Search for the cell housing the specified text and yield its [X, Y] center coordinate. 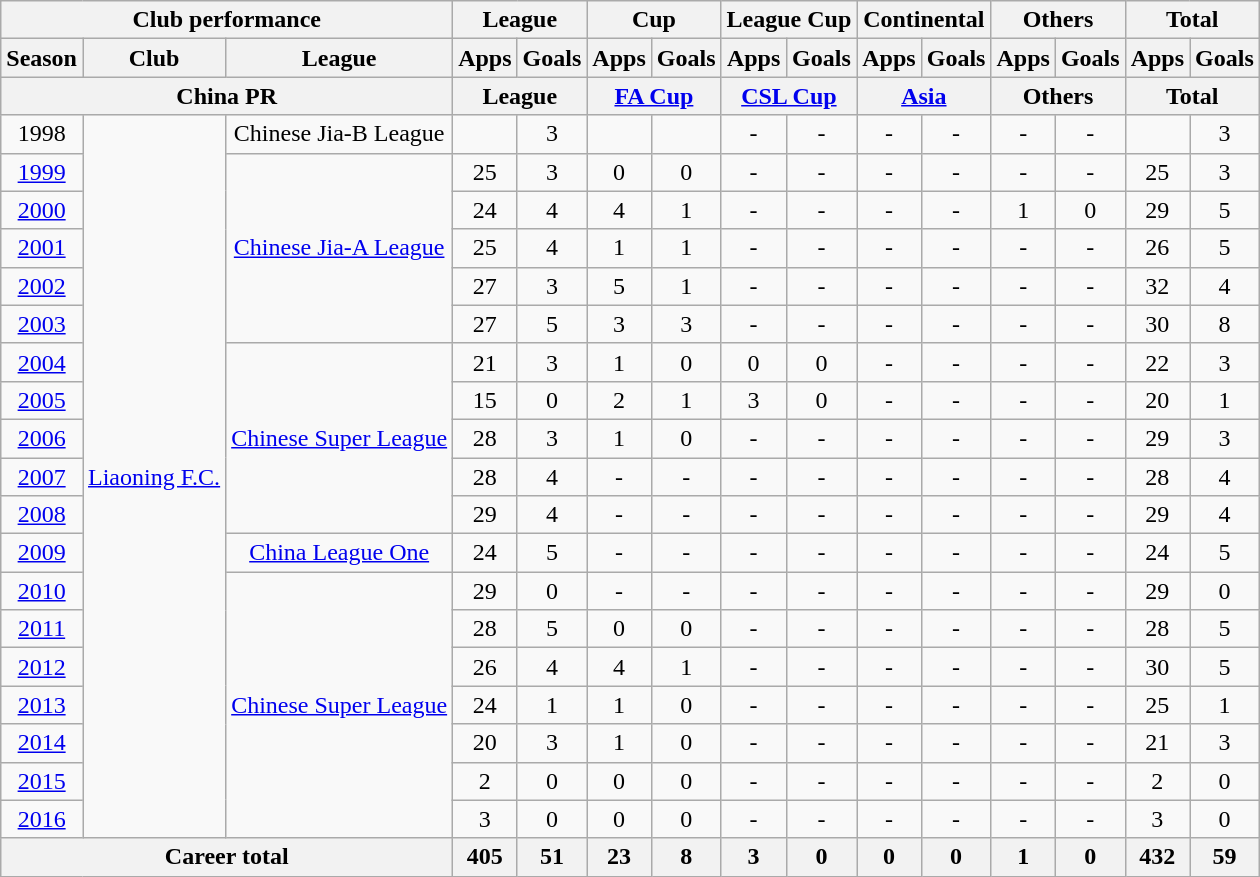
2002 [42, 286]
Club [154, 58]
Continental [924, 20]
432 [1157, 857]
51 [552, 857]
1998 [42, 134]
Cup [654, 20]
FA Cup [654, 96]
CSL Cup [789, 96]
59 [1225, 857]
Season [42, 58]
2014 [42, 743]
2000 [42, 210]
2006 [42, 438]
Chinese Jia-A League [340, 248]
32 [1157, 286]
Liaoning F.C. [154, 476]
2008 [42, 515]
Career total [227, 857]
League Cup [789, 20]
2012 [42, 667]
22 [1157, 362]
2004 [42, 362]
2016 [42, 819]
Chinese Jia-B League [340, 134]
2007 [42, 477]
2013 [42, 705]
23 [619, 857]
2010 [42, 591]
2009 [42, 553]
Club performance [227, 20]
2011 [42, 629]
405 [485, 857]
2015 [42, 781]
2005 [42, 400]
China PR [227, 96]
2001 [42, 248]
15 [485, 400]
1999 [42, 172]
China League One [340, 553]
Asia [924, 96]
2003 [42, 324]
